Find where the given text appears and provide that cell's center as [X, Y] coordinate. 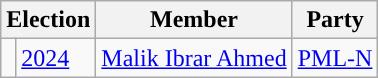
Election [48, 20]
Member [194, 20]
PML-N [335, 58]
2024 [56, 58]
Party [335, 20]
Malik Ibrar Ahmed [194, 58]
